Extract the (X, Y) coordinate from the center of the cell holding the provided text.  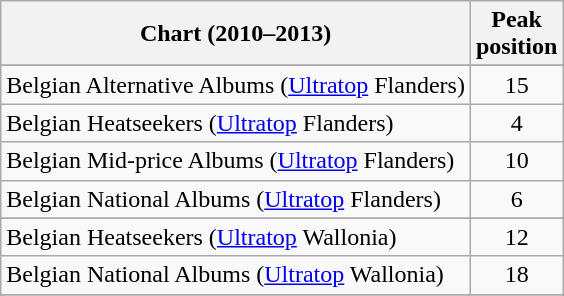
4 (516, 123)
Chart (2010–2013) (236, 34)
18 (516, 275)
Belgian National Albums (Ultratop Wallonia) (236, 275)
15 (516, 85)
12 (516, 237)
Belgian National Albums (Ultratop Flanders) (236, 199)
Belgian Heatseekers (Ultratop Wallonia) (236, 237)
Belgian Alternative Albums (Ultratop Flanders) (236, 85)
6 (516, 199)
10 (516, 161)
Belgian Mid-price Albums (Ultratop Flanders) (236, 161)
Belgian Heatseekers (Ultratop Flanders) (236, 123)
Peakposition (516, 34)
